Identify which cell holds the provided text, then report its (x, y) central coordinate. 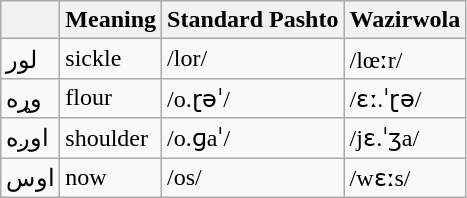
Wazirwola (405, 20)
shoulder (111, 138)
/jɛ.ˈʒa/ (405, 138)
وړه (30, 98)
now (111, 178)
/wɛːs/ (405, 178)
/ɛː.ˈɽə/ (405, 98)
لور (30, 59)
flour (111, 98)
Standard Pashto (253, 20)
/o.ɽəˈ/ (253, 98)
Meaning (111, 20)
اوږه (30, 138)
/os/ (253, 178)
/o.ɡaˈ/ (253, 138)
اوس (30, 178)
sickle (111, 59)
/lor/ (253, 59)
/lœːr/ (405, 59)
